Search for the cell housing the specified text and yield its [X, Y] center coordinate. 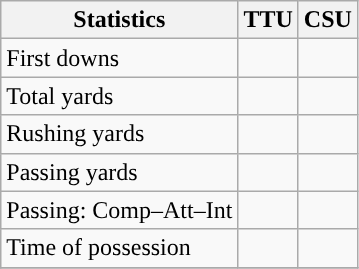
TTU [268, 20]
Total yards [120, 96]
First downs [120, 58]
Rushing yards [120, 134]
CSU [328, 20]
Statistics [120, 20]
Passing: Comp–Att–Int [120, 210]
Passing yards [120, 172]
Time of possession [120, 248]
